Return [X, Y] of the center of cell containing provided text 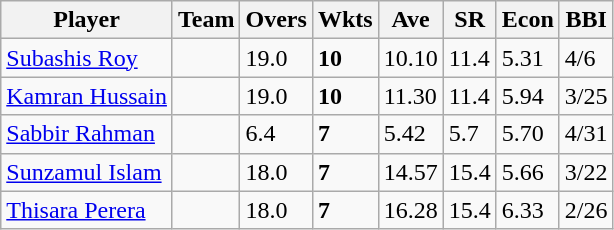
Sunzamul Islam [87, 172]
Sabbir Rahman [87, 134]
4/6 [586, 58]
11.30 [410, 96]
16.28 [410, 210]
Thisara Perera [87, 210]
BBI [586, 20]
5.94 [528, 96]
Wkts [345, 20]
Subashis Roy [87, 58]
2/26 [586, 210]
10.10 [410, 58]
Overs [276, 20]
5.70 [528, 134]
Ave [410, 20]
Player [87, 20]
Team [206, 20]
Kamran Hussain [87, 96]
5.42 [410, 134]
5.7 [470, 134]
6.4 [276, 134]
4/31 [586, 134]
SR [470, 20]
5.66 [528, 172]
14.57 [410, 172]
6.33 [528, 210]
Econ [528, 20]
3/22 [586, 172]
5.31 [528, 58]
3/25 [586, 96]
